Locate the cell with the specified text and output its [x, y] center coordinate. 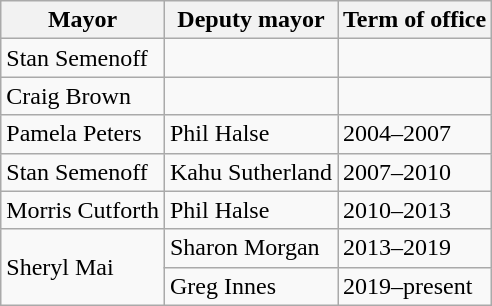
Craig Brown [83, 96]
Kahu Sutherland [250, 172]
Morris Cutforth [83, 210]
Greg Innes [250, 286]
2007–2010 [415, 172]
2013–2019 [415, 248]
Sharon Morgan [250, 248]
Sheryl Mai [83, 267]
Mayor [83, 20]
Term of office [415, 20]
Deputy mayor [250, 20]
2004–2007 [415, 134]
2010–2013 [415, 210]
2019–present [415, 286]
Pamela Peters [83, 134]
